Pinpoint the cell where the given text exists, returning its [X, Y] midpoint coordinate. 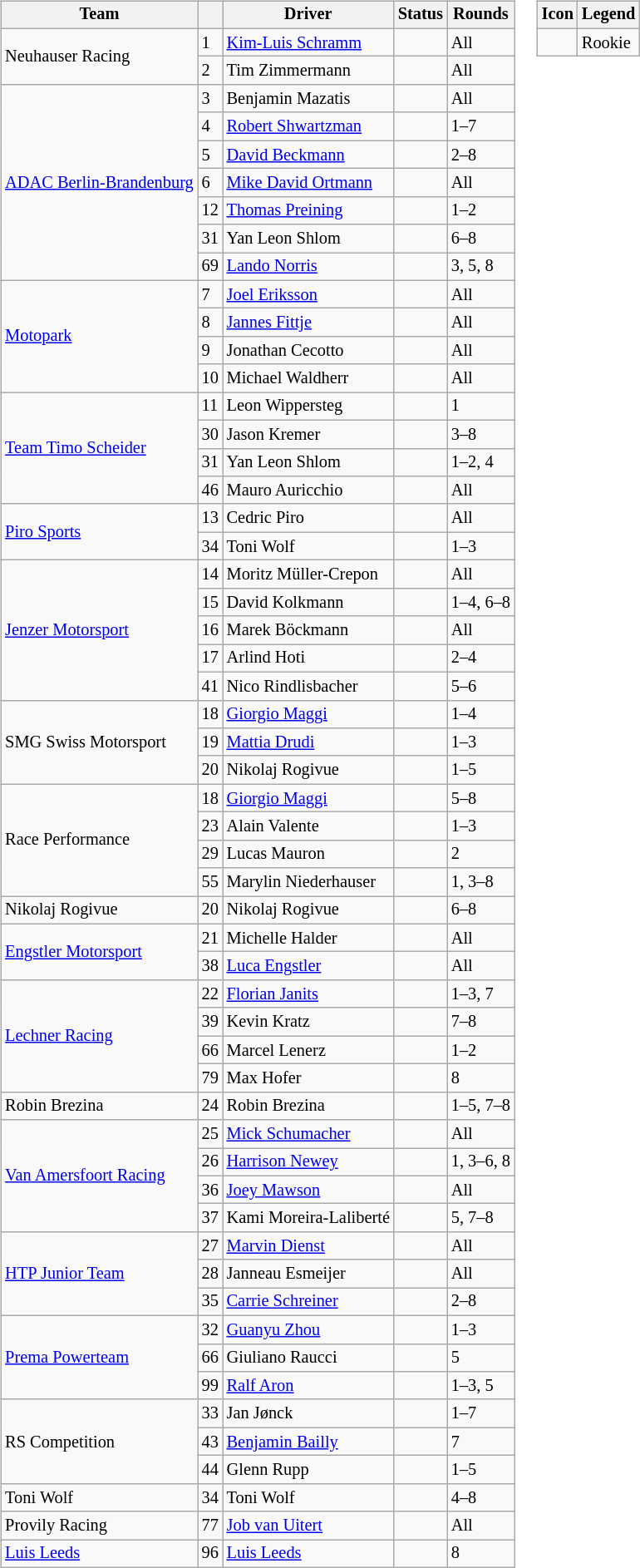
Glenn Rupp [308, 1470]
Luca Engstler [308, 966]
Benjamin Mazatis [308, 99]
Leon Wippersteg [308, 407]
Team [99, 15]
3–8 [480, 434]
Kevin Kratz [308, 1022]
Engstler Motorsport [99, 951]
Florian Janits [308, 994]
Marvin Dienst [308, 1246]
22 [210, 994]
19 [210, 742]
3, 5, 8 [480, 267]
1–4 [480, 714]
38 [210, 966]
Mick Schumacher [308, 1134]
15 [210, 602]
SMG Swiss Motorsport [99, 742]
Rookie [608, 42]
6 [210, 183]
30 [210, 434]
Van Amersfoort Racing [99, 1176]
Nico Rindlisbacher [308, 686]
Jannes Fittje [308, 323]
12 [210, 210]
Benjamin Bailly [308, 1442]
4–8 [480, 1497]
ADAC Berlin-Brandenburg [99, 183]
Kim-Luis Schramm [308, 42]
1, 3–8 [480, 882]
7–8 [480, 1022]
Cedric Piro [308, 518]
39 [210, 1022]
Legend [608, 15]
25 [210, 1134]
28 [210, 1274]
Moritz Müller-Crepon [308, 574]
Janneau Esmeijer [308, 1274]
24 [210, 1106]
Lando Norris [308, 267]
Jason Kremer [308, 434]
69 [210, 267]
Job van Uitert [308, 1526]
36 [210, 1190]
Lechner Racing [99, 1036]
1–5, 7–8 [480, 1106]
1, 3–6, 8 [480, 1162]
1–3, 7 [480, 994]
Harrison Newey [308, 1162]
21 [210, 938]
41 [210, 686]
Marcel Lenerz [308, 1050]
32 [210, 1329]
Alain Valente [308, 826]
RS Competition [99, 1442]
Neuhauser Racing [99, 57]
Ralf Aron [308, 1386]
Marylin Niederhauser [308, 882]
Michael Waldherr [308, 378]
33 [210, 1413]
Marek Böckmann [308, 630]
3 [210, 99]
27 [210, 1246]
Provily Racing [99, 1526]
1–3, 5 [480, 1386]
Piro Sports [99, 532]
44 [210, 1470]
Jenzer Motorsport [99, 630]
13 [210, 518]
David Beckmann [308, 155]
David Kolkmann [308, 602]
Giuliano Raucci [308, 1358]
26 [210, 1162]
17 [210, 658]
Motopark [99, 336]
55 [210, 882]
77 [210, 1526]
Status [421, 15]
43 [210, 1442]
Joey Mawson [308, 1190]
96 [210, 1554]
Race Performance [99, 840]
Icon [558, 15]
Joel Eriksson [308, 294]
Max Hofer [308, 1078]
2–4 [480, 658]
Team Timo Scheider [99, 449]
23 [210, 826]
16 [210, 630]
37 [210, 1218]
Carrie Schreiner [308, 1302]
Guanyu Zhou [308, 1329]
Lucas Mauron [308, 854]
Arlind Hoti [308, 658]
5–6 [480, 686]
Mattia Drudi [308, 742]
10 [210, 378]
Jan Jønck [308, 1413]
Mauro Auricchio [308, 491]
29 [210, 854]
Rounds [480, 15]
11 [210, 407]
4 [210, 126]
5, 7–8 [480, 1218]
14 [210, 574]
Kami Moreira-Laliberté [308, 1218]
1–2, 4 [480, 462]
5–8 [480, 798]
46 [210, 491]
1–4, 6–8 [480, 602]
Robert Shwartzman [308, 126]
Tim Zimmermann [308, 71]
Jonathan Cecotto [308, 351]
9 [210, 351]
99 [210, 1386]
Prema Powerteam [99, 1357]
Mike David Ortmann [308, 183]
35 [210, 1302]
79 [210, 1078]
HTP Junior Team [99, 1274]
Thomas Preining [308, 210]
Michelle Halder [308, 938]
Driver [308, 15]
